Find where the given text appears and provide that cell's center as (X, Y) coordinate. 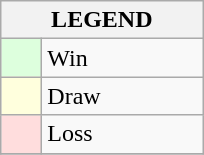
LEGEND (102, 20)
Win (122, 58)
Draw (122, 96)
Loss (122, 134)
